Output the (x, y) coordinate of the center of the cell containing the given text.  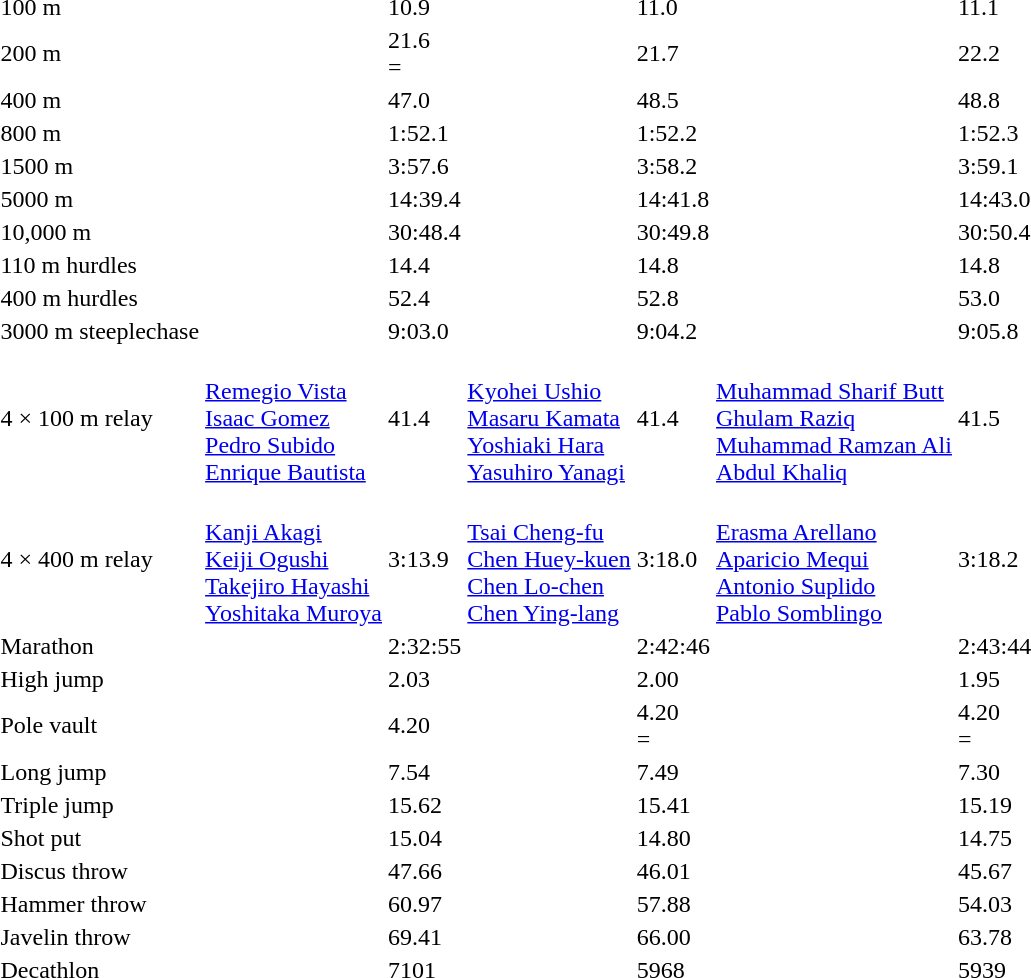
60.97 (425, 904)
14:41.8 (673, 199)
14.8 (673, 265)
4.20= (673, 726)
69.41 (425, 937)
14.80 (673, 838)
57.88 (673, 904)
47.66 (425, 871)
66.00 (673, 937)
9:04.2 (673, 331)
3:13.9 (425, 559)
Kyohei UshioMasaru KamataYoshiaki HaraYasuhiro Yanagi (549, 418)
Remegio VistaIsaac GomezPedro SubidoEnrique Bautista (294, 418)
2:42:46 (673, 646)
Kanji AkagiKeiji OgushiTakejiro HayashiYoshitaka Muroya (294, 559)
14.4 (425, 265)
52.8 (673, 298)
21.6= (425, 54)
30:48.4 (425, 232)
1:52.1 (425, 133)
2.00 (673, 679)
7.49 (673, 772)
9:03.0 (425, 331)
30:49.8 (673, 232)
48.5 (673, 100)
Tsai Cheng-fuChen Huey-kuenChen Lo-chenChen Ying-lang (549, 559)
4.20 (425, 726)
3:57.6 (425, 166)
15.04 (425, 838)
15.62 (425, 805)
21.7 (673, 54)
3:58.2 (673, 166)
2.03 (425, 679)
2:32:55 (425, 646)
15.41 (673, 805)
52.4 (425, 298)
3:18.0 (673, 559)
7.54 (425, 772)
14:39.4 (425, 199)
Erasma ArellanoAparicio MequiAntonio SuplidoPablo Somblingo (834, 559)
1:52.2 (673, 133)
46.01 (673, 871)
Muhammad Sharif ButtGhulam RaziqMuhammad Ramzan AliAbdul Khaliq (834, 418)
47.0 (425, 100)
